Detect which cell encompasses the target text, then output its (x, y) center coordinate. 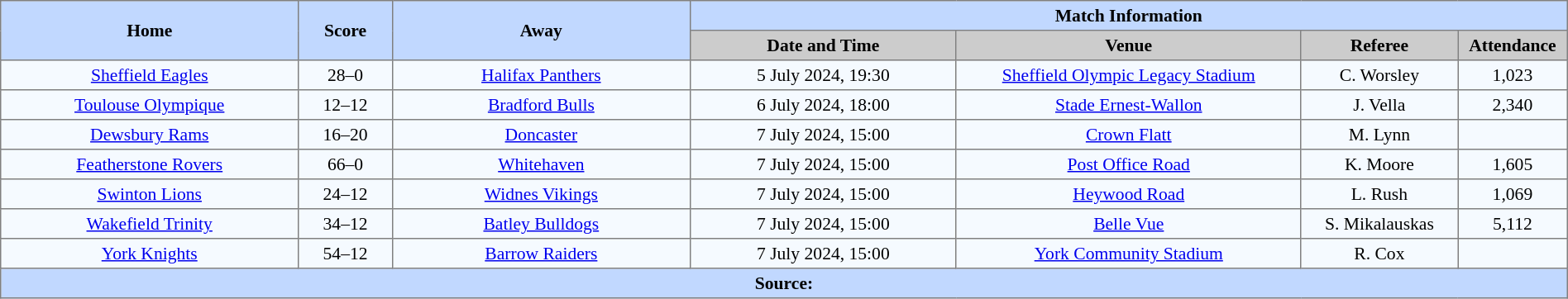
York Knights (150, 254)
York Community Stadium (1128, 254)
1,069 (1513, 194)
34–12 (346, 224)
Away (541, 31)
5 July 2024, 19:30 (823, 75)
Date and Time (823, 45)
Venue (1128, 45)
R. Cox (1379, 254)
Halifax Panthers (541, 75)
L. Rush (1379, 194)
Sheffield Olympic Legacy Stadium (1128, 75)
Score (346, 31)
Batley Bulldogs (541, 224)
54–12 (346, 254)
Whitehaven (541, 164)
Referee (1379, 45)
16–20 (346, 135)
J. Vella (1379, 105)
Match Information (1128, 16)
Attendance (1513, 45)
5,112 (1513, 224)
Heywood Road (1128, 194)
Barrow Raiders (541, 254)
Doncaster (541, 135)
Source: (784, 283)
2,340 (1513, 105)
C. Worsley (1379, 75)
6 July 2024, 18:00 (823, 105)
Home (150, 31)
Post Office Road (1128, 164)
1,605 (1513, 164)
Dewsbury Rams (150, 135)
S. Mikalauskas (1379, 224)
Crown Flatt (1128, 135)
Belle Vue (1128, 224)
Featherstone Rovers (150, 164)
12–12 (346, 105)
Swinton Lions (150, 194)
K. Moore (1379, 164)
1,023 (1513, 75)
Wakefield Trinity (150, 224)
24–12 (346, 194)
Sheffield Eagles (150, 75)
28–0 (346, 75)
M. Lynn (1379, 135)
66–0 (346, 164)
Stade Ernest-Wallon (1128, 105)
Bradford Bulls (541, 105)
Widnes Vikings (541, 194)
Toulouse Olympique (150, 105)
